Determine the (x, y) coordinate at the center of the cell enclosing the given text.  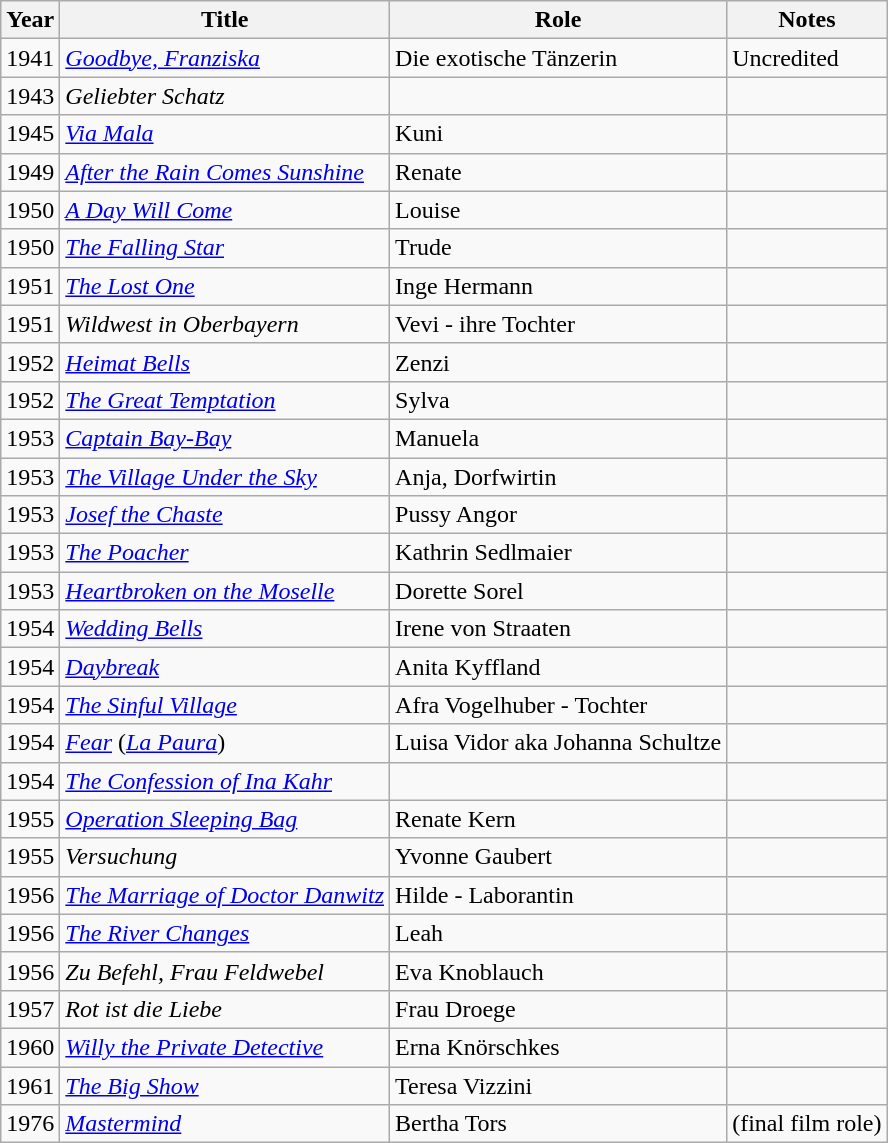
Zu Befehl, Frau Feldwebel (225, 971)
Versuchung (225, 857)
Yvonne Gaubert (558, 857)
Renate Kern (558, 819)
Teresa Vizzini (558, 1085)
Pussy Angor (558, 515)
Die exotische Tänzerin (558, 58)
Wedding Bells (225, 629)
Bertha Tors (558, 1124)
1945 (30, 134)
Eva Knoblauch (558, 971)
Notes (807, 20)
Josef the Chaste (225, 515)
Leah (558, 933)
Anita Kyffland (558, 667)
Goodbye, Franziska (225, 58)
Fear (La Paura) (225, 743)
Manuela (558, 438)
The Sinful Village (225, 705)
Irene von Straaten (558, 629)
Afra Vogelhuber - Tochter (558, 705)
After the Rain Comes Sunshine (225, 172)
1976 (30, 1124)
Willy the Private Detective (225, 1047)
Uncredited (807, 58)
1960 (30, 1047)
1957 (30, 1009)
Year (30, 20)
Trude (558, 248)
Heimat Bells (225, 362)
Louise (558, 210)
The Great Temptation (225, 400)
Via Mala (225, 134)
Luisa Vidor aka Johanna Schultze (558, 743)
1949 (30, 172)
Daybreak (225, 667)
Erna Knörschkes (558, 1047)
The River Changes (225, 933)
Inge Hermann (558, 286)
The Confession of Ina Kahr (225, 781)
Hilde - Laborantin (558, 895)
The Big Show (225, 1085)
Title (225, 20)
The Poacher (225, 553)
Kathrin Sedlmaier (558, 553)
The Marriage of Doctor Danwitz (225, 895)
Heartbroken on the Moselle (225, 591)
The Falling Star (225, 248)
(final film role) (807, 1124)
Role (558, 20)
The Village Under the Sky (225, 477)
Captain Bay-Bay (225, 438)
1941 (30, 58)
The Lost One (225, 286)
Sylva (558, 400)
Zenzi (558, 362)
Frau Droege (558, 1009)
Anja, Dorfwirtin (558, 477)
Mastermind (225, 1124)
1943 (30, 96)
A Day Will Come (225, 210)
Vevi - ihre Tochter (558, 324)
Renate (558, 172)
Kuni (558, 134)
1961 (30, 1085)
Dorette Sorel (558, 591)
Operation Sleeping Bag (225, 819)
Wildwest in Oberbayern (225, 324)
Geliebter Schatz (225, 96)
Rot ist die Liebe (225, 1009)
